Provide the [X, Y] coordinate of the cell's center where the given text is located.  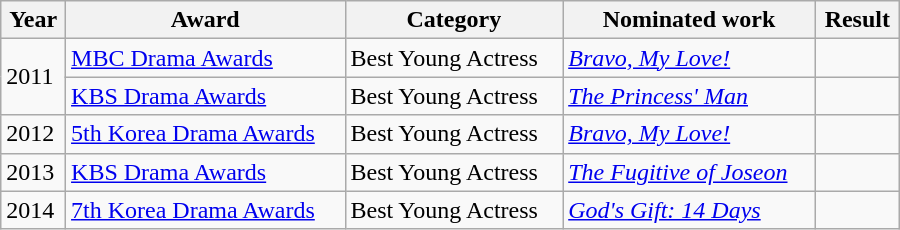
7th Korea Drama Awards [206, 210]
Year [34, 20]
2012 [34, 134]
MBC Drama Awards [206, 58]
The Fugitive of Joseon [690, 172]
2014 [34, 210]
Nominated work [690, 20]
2013 [34, 172]
Award [206, 20]
Result [857, 20]
Category [454, 20]
2011 [34, 77]
God's Gift: 14 Days [690, 210]
The Princess' Man [690, 96]
5th Korea Drama Awards [206, 134]
